Return the (x, y) coordinate for the center point of the cell that contains the specified text.  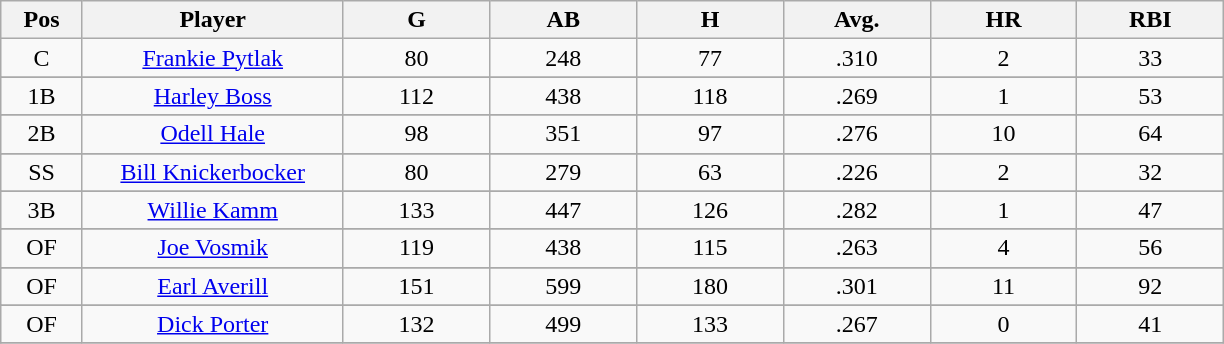
Willie Kamm (212, 210)
279 (564, 172)
56 (1150, 248)
47 (1150, 210)
351 (564, 134)
.282 (856, 210)
.276 (856, 134)
0 (1004, 324)
92 (1150, 286)
HR (1004, 20)
.263 (856, 248)
248 (564, 58)
77 (710, 58)
H (710, 20)
119 (416, 248)
4 (1004, 248)
97 (710, 134)
32 (1150, 172)
.226 (856, 172)
Odell Hale (212, 134)
11 (1004, 286)
Harley Boss (212, 96)
447 (564, 210)
RBI (1150, 20)
3B (42, 210)
Dick Porter (212, 324)
Pos (42, 20)
.267 (856, 324)
180 (710, 286)
Bill Knickerbocker (212, 172)
2B (42, 134)
53 (1150, 96)
599 (564, 286)
C (42, 58)
Earl Averill (212, 286)
499 (564, 324)
.301 (856, 286)
10 (1004, 134)
132 (416, 324)
63 (710, 172)
AB (564, 20)
118 (710, 96)
98 (416, 134)
G (416, 20)
1B (42, 96)
.310 (856, 58)
115 (710, 248)
151 (416, 286)
33 (1150, 58)
Player (212, 20)
112 (416, 96)
64 (1150, 134)
.269 (856, 96)
Avg. (856, 20)
SS (42, 172)
126 (710, 210)
Frankie Pytlak (212, 58)
41 (1150, 324)
Joe Vosmik (212, 248)
